Locate the cell with the specified text and output its (X, Y) center coordinate. 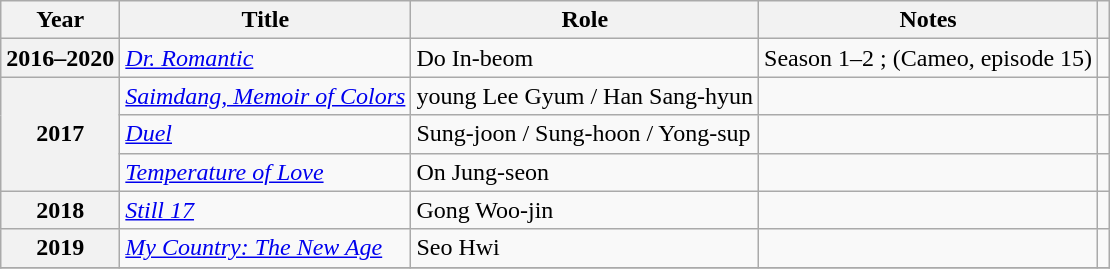
2016–2020 (60, 58)
2019 (60, 248)
Duel (266, 134)
Sung-joon / Sung-hoon / Yong-sup (585, 134)
Notes (928, 20)
Gong Woo-jin (585, 210)
2018 (60, 210)
Seo Hwi (585, 248)
Year (60, 20)
Title (266, 20)
Role (585, 20)
On Jung-seon (585, 172)
Dr. Romantic (266, 58)
Still 17 (266, 210)
young Lee Gyum / Han Sang-hyun (585, 96)
2017 (60, 134)
Temperature of Love (266, 172)
Saimdang, Memoir of Colors (266, 96)
My Country: The New Age (266, 248)
Do In-beom (585, 58)
Season 1–2 ; (Cameo, episode 15) (928, 58)
